Capture the cell that displays the provided text and extract its (X, Y) central coordinate. 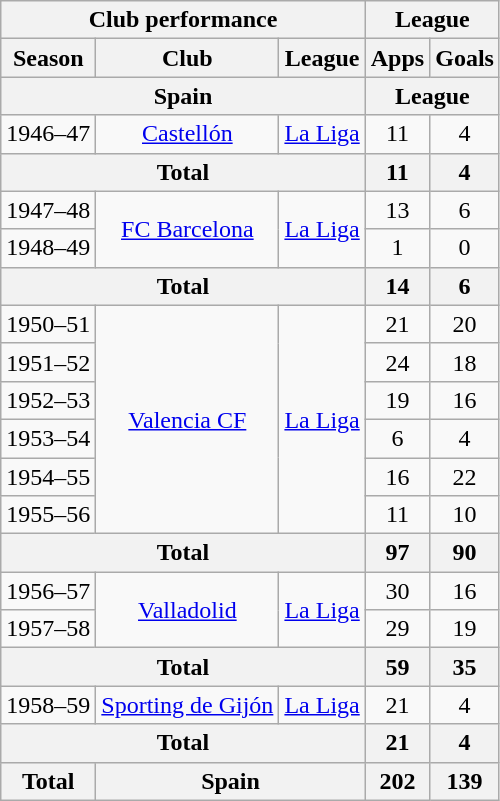
202 (397, 781)
Club performance (183, 20)
Sporting de Gijón (188, 705)
29 (397, 629)
30 (397, 591)
Season (48, 58)
10 (465, 515)
Goals (465, 58)
Apps (397, 58)
1947–48 (48, 210)
14 (397, 286)
1952–53 (48, 400)
1955–56 (48, 515)
Valencia CF (188, 419)
1946–47 (48, 134)
1951–52 (48, 362)
35 (465, 667)
FC Barcelona (188, 229)
Valladolid (188, 610)
13 (397, 210)
1948–49 (48, 248)
97 (397, 553)
59 (397, 667)
24 (397, 362)
1954–55 (48, 477)
1 (397, 248)
1950–51 (48, 324)
1953–54 (48, 438)
18 (465, 362)
1958–59 (48, 705)
22 (465, 477)
1957–58 (48, 629)
Castellón (188, 134)
139 (465, 781)
Club (188, 58)
1956–57 (48, 591)
20 (465, 324)
90 (465, 553)
0 (465, 248)
